Detect which cell encompasses the target text, then output its [X, Y] center coordinate. 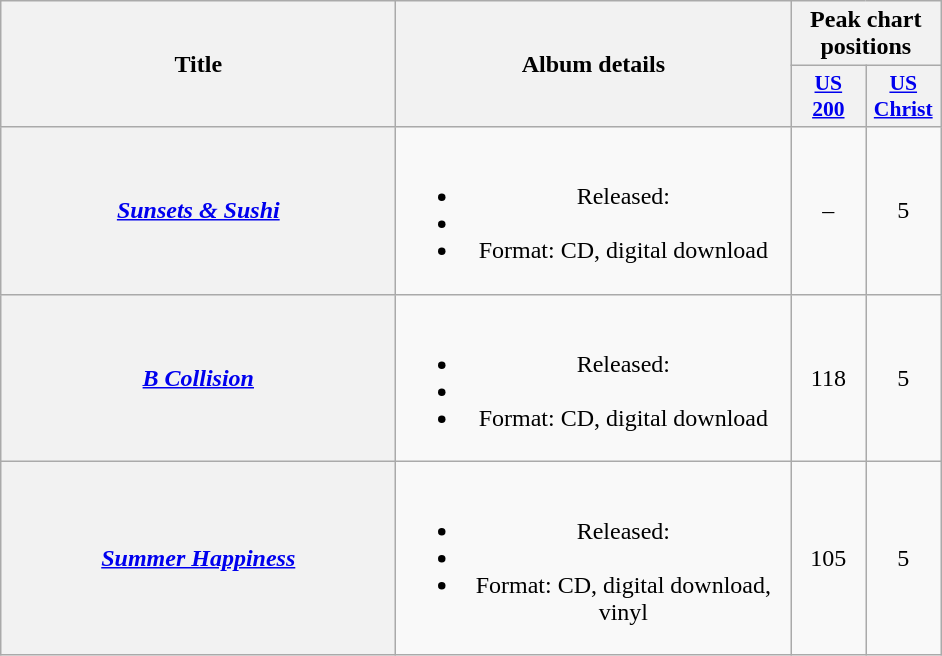
Released: Format: CD, digital download, vinyl [594, 558]
Summer Happiness [198, 558]
Sunsets & Sushi [198, 210]
105 [828, 558]
US200 [828, 96]
B Collision [198, 378]
USChrist [904, 96]
118 [828, 378]
– [828, 210]
Title [198, 64]
Peak chart positions [866, 34]
Album details [594, 64]
